Provide the [X, Y] coordinate of the cell's center where the given text is located.  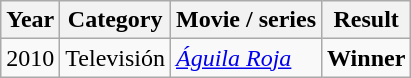
Winner [366, 58]
2010 [30, 58]
Televisión [116, 58]
Movie / series [246, 20]
Year [30, 20]
Category [116, 20]
Águila Roja [246, 58]
Result [366, 20]
